Detect which cell encompasses the target text, then output its [x, y] center coordinate. 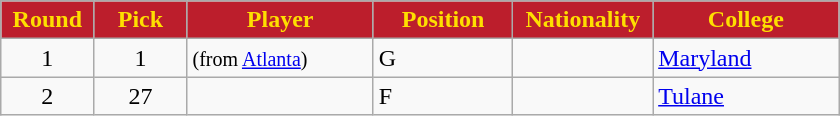
Nationality [583, 20]
Player [280, 20]
Position [443, 20]
(from Atlanta) [280, 58]
Pick [140, 20]
2 [48, 96]
27 [140, 96]
F [443, 96]
G [443, 58]
College [746, 20]
Maryland [746, 58]
Round [48, 20]
Tulane [746, 96]
